Return the (X, Y) coordinate for the center point of the cell that contains the specified text.  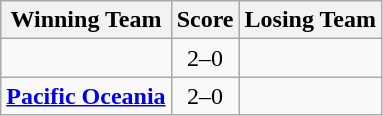
Pacific Oceania (86, 96)
Losing Team (310, 20)
Score (205, 20)
Winning Team (86, 20)
